Provide the (x, y) coordinate of the cell's center where the given text is located.  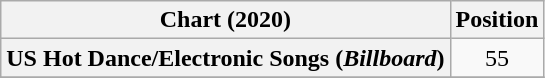
Chart (2020) (226, 20)
US Hot Dance/Electronic Songs (Billboard) (226, 58)
55 (497, 58)
Position (497, 20)
